Scan for the cell matching the given text and deliver its [x, y] coordinate at center. 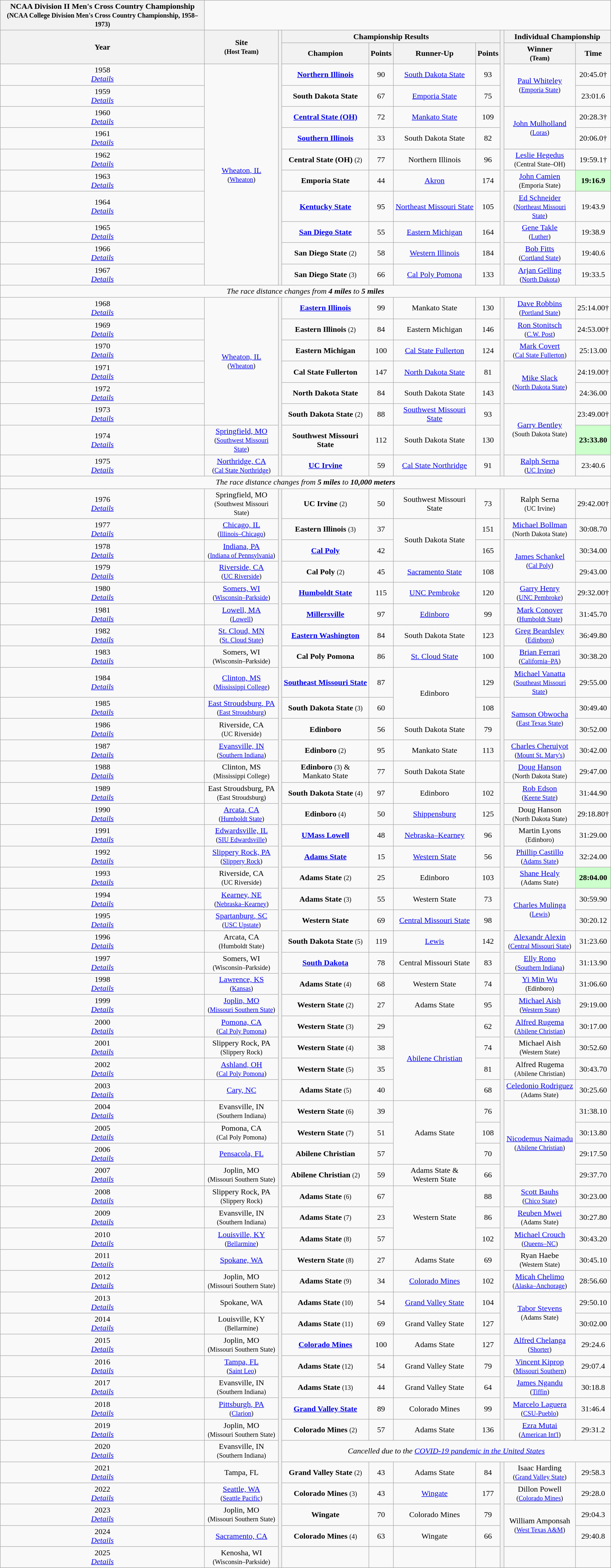
Lawrence, KS(Kansas) [242, 984]
Celedonio Rodriguez(Adams State) [540, 1090]
1975Details [102, 465]
Western State (6) [325, 1111]
UMass Lowell [325, 835]
1985Details [102, 708]
23:01.6 [593, 96]
South Dakota State (3) [325, 708]
Nebraska–Kearney [434, 835]
30:42.00 [593, 751]
147 [381, 372]
Champion [325, 54]
23:33.80 [593, 440]
1990Details [102, 814]
Mark Conover(Humboldt State) [540, 614]
103 [488, 878]
1979Details [102, 572]
30:13.80 [593, 1132]
Central State (OH) (2) [325, 159]
Colorado Mines (3) [325, 1493]
2024Details [102, 1536]
Championship Results [391, 37]
75 [488, 96]
Charles Cheruiyot(Mount St. Mary's) [540, 751]
1972Details [102, 393]
Shippensburg [434, 814]
Site(Host Team) [242, 47]
Northridge, CA(Cal State Northridge) [242, 465]
2021Details [102, 1472]
24:53.00† [593, 330]
Year [102, 47]
1970Details [102, 350]
Northeast Missouri State [434, 206]
San Diego State (2) [325, 253]
28:04.00 [593, 878]
Isaac Harding(Grand Valley State) [540, 1472]
1968Details [102, 308]
1996Details [102, 941]
Runner-Up [434, 54]
Yi Min Wu(Edinboro) [540, 984]
2023Details [102, 1515]
John Mulholland(Loras) [540, 128]
177 [488, 1493]
2006Details [102, 1154]
20:06.0† [593, 138]
2017Details [102, 1388]
1973Details [102, 414]
165 [488, 550]
29:28.0 [593, 1493]
1983Details [102, 657]
31:06.60 [593, 984]
60 [381, 708]
29:07.4 [593, 1366]
31:45.70 [593, 614]
29:04.3 [593, 1515]
1997Details [102, 963]
30:52.60 [593, 1048]
1967Details [102, 274]
1994Details [102, 899]
31:13.90 [593, 963]
30:23.00 [593, 1196]
2009Details [102, 1217]
San Diego State (3) [325, 274]
2007Details [102, 1175]
Elly Rono(Southern Indiana) [540, 963]
Adams State (13) [325, 1388]
30:52.00 [593, 729]
1991Details [102, 835]
119 [381, 941]
1974Details [102, 440]
109 [488, 117]
2013Details [102, 1302]
Garry Henry(UNC Pembroke) [540, 593]
Ed Schneider(Northeast Missouri State) [540, 206]
30:20.12 [593, 920]
Martin Lyons(Edinboro) [540, 835]
36:49.80 [593, 636]
The race distance changes from 5 miles to 10,000 meters [305, 482]
87 [381, 682]
30:49.40 [593, 708]
174 [488, 181]
72 [381, 117]
29:17.50 [593, 1154]
2016Details [102, 1366]
2005Details [102, 1132]
20:45.0† [593, 74]
Vincent Kiprop(Missouri Southern) [540, 1366]
Southeast Missouri State [325, 682]
The race distance changes from 4 miles to 5 miles [305, 291]
1976Details [102, 504]
UC Irvine [325, 465]
Colorado Mines (4) [325, 1536]
19:38.9 [593, 232]
25:14.00† [593, 308]
Micah Chelimo(Alaska–Anchorage) [540, 1281]
Greg Beardsley(Edinboro) [540, 636]
Western State (3) [325, 1027]
Garry Bentley(South Dakota State) [540, 429]
1960Details [102, 117]
Michael Vanatta(Southeast Missouri State) [540, 682]
1971Details [102, 372]
Adams State (10) [325, 1302]
31:23.60 [593, 941]
Abilene Christian (2) [325, 1175]
76 [488, 1111]
NCAA Division II Men's Cross Country Championship(NCAA College Division Men's Cross Country Championship, 1958–1973) [102, 15]
Adams State (3) [325, 899]
23 [381, 1217]
1965Details [102, 232]
20:28.3† [593, 117]
2015Details [102, 1345]
Phillip Castillo(Adams State) [540, 856]
Paul Whiteley(Emporia State) [540, 85]
Pensacola, FL [242, 1154]
45 [381, 572]
30:45.10 [593, 1260]
2011Details [102, 1260]
1993Details [102, 878]
Dillon Powell(Colorado Mines) [540, 1493]
104 [488, 1302]
58 [381, 253]
83 [488, 963]
Marcelo Laguera(CSU-Pueblo) [540, 1408]
Charles Mulinga(Lewis) [540, 909]
Chicago, IL(Illinois–Chicago) [242, 529]
19:43.9 [593, 206]
Tampa, FL(Saint Leo) [242, 1366]
Adams State (8) [325, 1239]
2014Details [102, 1324]
Samson Obwocha(East Texas State) [540, 719]
James Schankel(Cal Poly) [540, 561]
Winner(Team) [540, 54]
31:44.90 [593, 793]
1998Details [102, 984]
Ashland, OH(Cal Poly Pomona) [242, 1069]
Rob Edson(Keene State) [540, 793]
62 [488, 1027]
2003Details [102, 1090]
30:08.70 [593, 529]
1988Details [102, 771]
Mark Covert(Cal State Fullerton) [540, 350]
29 [381, 1027]
25:13.00 [593, 350]
129 [488, 682]
Western State (2) [325, 1005]
19:59.1† [593, 159]
1978Details [102, 550]
113 [488, 751]
Time [593, 54]
Adams State (7) [325, 1217]
Cary, NC [242, 1090]
89 [381, 1408]
Indiana, PA(Indiana of Pennsylvania) [242, 550]
Adams State (12) [325, 1366]
2000Details [102, 1027]
1986Details [102, 729]
37 [381, 529]
2010Details [102, 1239]
38 [381, 1048]
1969Details [102, 330]
Adams State (2) [325, 878]
Ryan Haebe(Western State) [540, 1260]
Michael Crouch(Queens–NC) [540, 1239]
Edinboro (3) &Mankato State [325, 771]
Edinboro (4) [325, 814]
31:46.4 [593, 1408]
1959Details [102, 96]
1962Details [102, 159]
23:40.6 [593, 465]
Reuben Mwei(Adams State) [540, 1217]
Scott Bauhs(Chico State) [540, 1196]
29:47.00 [593, 771]
1992Details [102, 856]
29:37.70 [593, 1175]
Arjan Gelling(North Dakota) [540, 274]
19:33.5 [593, 274]
29:18.80† [593, 814]
1964Details [102, 206]
42 [381, 550]
Eastern Washington [325, 636]
1958Details [102, 74]
Western State (5) [325, 1069]
Cal Poly [325, 550]
Adams State & Western State [434, 1175]
Seattle, WA(Seattle Pacific) [242, 1493]
23:49.00† [593, 414]
48 [381, 835]
25 [381, 878]
30:34.00 [593, 550]
Leslie Hegedus(Central State–OH) [540, 159]
1984Details [102, 682]
29:19.00 [593, 1005]
24:19.00† [593, 372]
2022Details [102, 1493]
40 [381, 1090]
Colorado Mines (2) [325, 1430]
Adams State (9) [325, 1281]
29:50.10 [593, 1302]
30:17.00 [593, 1027]
28:56.60 [593, 1281]
51 [381, 1132]
1989Details [102, 793]
133 [488, 274]
Western State (7) [325, 1132]
30:27.80 [593, 1217]
Kentucky State [325, 206]
2002Details [102, 1069]
29:55.00 [593, 682]
78 [381, 963]
Cancelled due to the COVID-19 pandemic in the United States [446, 1451]
39 [381, 1111]
Brian Ferrari(California–PA) [540, 657]
164 [488, 232]
120 [488, 593]
St. Cloud, MN(St. Cloud State) [242, 636]
Millersville [325, 614]
31:38.10 [593, 1111]
Pittsburgh, PA(Clarion) [242, 1408]
UC Irvine (2) [325, 504]
Ezra Mutai(American Int'l) [540, 1430]
Lowell, MA(Lowell) [242, 614]
34 [381, 1281]
2025Details [102, 1557]
Eastern Illinois [325, 308]
105 [488, 206]
South Dakota State (5) [325, 941]
64 [488, 1388]
115 [381, 593]
30:43.20 [593, 1239]
82 [488, 138]
30:59.90 [593, 899]
143 [488, 393]
San Diego State [325, 232]
Central State (OH) [325, 117]
Adams State (11) [325, 1324]
184 [488, 253]
124 [488, 350]
Adams State (5) [325, 1090]
1995Details [102, 920]
29:40.8 [593, 1536]
Nicodemus Naimadu(Abilene Christian) [540, 1143]
98 [488, 920]
Humboldt State [325, 593]
William Amponsah(West Texas A&M) [540, 1525]
123 [488, 636]
2012Details [102, 1281]
Michael Bollman(North Dakota State) [540, 529]
St. Cloud State [434, 657]
Eastern Illinois (3) [325, 529]
Spartanburg, SC(USC Upstate) [242, 920]
Shane Healy(Adams State) [540, 878]
35 [381, 1069]
30:43.70 [593, 1069]
Southern Illinois [325, 138]
Kearney, NE(Nebraska–Kearney) [242, 899]
Tampa, FL [242, 1472]
South Dakota State (4) [325, 793]
24:36.00 [593, 393]
30:02.00 [593, 1324]
1981Details [102, 614]
30:38.20 [593, 657]
Adams State (4) [325, 984]
29:43.00 [593, 572]
2020Details [102, 1451]
1966Details [102, 253]
33 [381, 138]
136 [488, 1430]
2001Details [102, 1048]
125 [488, 814]
30:25.60 [593, 1090]
Alfred Chelanga(Shorter) [540, 1345]
Western State (4) [325, 1048]
Bob Fitts(Cortland State) [540, 253]
South Dakota [325, 963]
1987Details [102, 751]
Cal State Northridge [434, 465]
Mike Slack(North Dakota State) [540, 382]
Edinboro (2) [325, 751]
90 [381, 74]
Western State (8) [325, 1260]
Eastern Illinois (2) [325, 330]
Akron [434, 181]
2004Details [102, 1111]
112 [381, 440]
Tabor Stevens(Adams State) [540, 1313]
1963Details [102, 181]
Alexandr Alexin(Central Missouri State) [540, 941]
John Camien(Emporia State) [540, 181]
2019Details [102, 1430]
Cal Poly (2) [325, 572]
Lewis [434, 941]
Western Illinois [434, 253]
Kenosha, WI(Wisconsin–Parkside) [242, 1557]
UNC Pembroke [434, 593]
Gene Takle(Luther) [540, 232]
Edwardsville, IL(SIU Edwardsville) [242, 835]
19:16.9 [593, 181]
15 [381, 856]
32:24.00 [593, 856]
1999Details [102, 1005]
142 [488, 941]
1982Details [102, 636]
30:18.8 [593, 1388]
31:29.00 [593, 835]
2008Details [102, 1196]
South Dakota State (2) [325, 414]
1961Details [102, 138]
151 [488, 529]
Sacramento State [434, 572]
29:32.00† [593, 593]
Ron Stonitsch(C.W. Post) [540, 330]
146 [488, 330]
29:58.3 [593, 1472]
19:40.6 [593, 253]
91 [488, 465]
29:31.2 [593, 1430]
1980Details [102, 593]
Grand Valley State (2) [325, 1472]
Individual Championship [557, 37]
Adams State (6) [325, 1196]
29:24.6 [593, 1345]
Dave Robbins(Portland State) [540, 308]
Sacramento, CA [242, 1536]
1977Details [102, 529]
29:42.00† [593, 504]
James Ngandu(Tiffin) [540, 1388]
63 [381, 1536]
2018Details [102, 1408]
